From the cell containing the given text, extract its center point as (X, Y) coordinate. 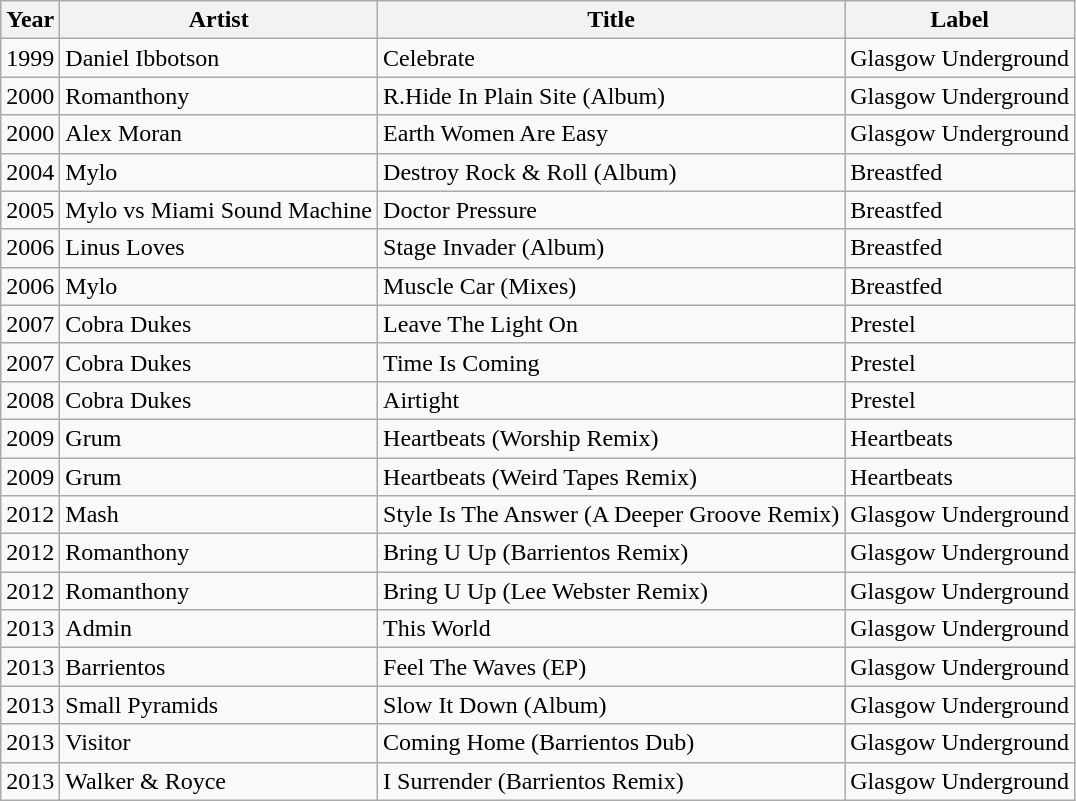
1999 (30, 58)
Daniel Ibbotson (219, 58)
Title (612, 20)
Destroy Rock & Roll (Album) (612, 172)
Bring U Up (Barrientos Remix) (612, 553)
This World (612, 629)
2008 (30, 400)
Alex Moran (219, 134)
Muscle Car (Mixes) (612, 286)
Airtight (612, 400)
Walker & Royce (219, 781)
Style Is The Answer (A Deeper Groove Remix) (612, 515)
Leave The Light On (612, 324)
Artist (219, 20)
Heartbeats (Worship Remix) (612, 438)
Linus Loves (219, 248)
I Surrender (Barrientos Remix) (612, 781)
Mash (219, 515)
Doctor Pressure (612, 210)
Year (30, 20)
Barrientos (219, 667)
Feel The Waves (EP) (612, 667)
Label (960, 20)
Admin (219, 629)
Coming Home (Barrientos Dub) (612, 743)
2004 (30, 172)
Slow It Down (Album) (612, 705)
Earth Women Are Easy (612, 134)
Mylo vs Miami Sound Machine (219, 210)
Stage Invader (Album) (612, 248)
Heartbeats (Weird Tapes Remix) (612, 477)
Bring U Up (Lee Webster Remix) (612, 591)
2005 (30, 210)
Small Pyramids (219, 705)
Visitor (219, 743)
Time Is Coming (612, 362)
R.Hide In Plain Site (Album) (612, 96)
Celebrate (612, 58)
